Extract the (x, y) coordinate from the center of the cell holding the provided text.  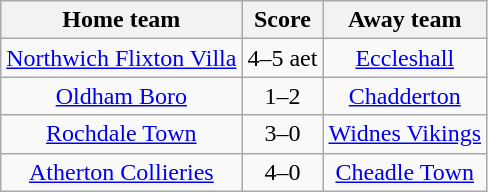
Away team (405, 20)
Atherton Collieries (122, 172)
1–2 (282, 96)
Oldham Boro (122, 96)
4–0 (282, 172)
Cheadle Town (405, 172)
Widnes Vikings (405, 134)
3–0 (282, 134)
Home team (122, 20)
Score (282, 20)
4–5 aet (282, 58)
Rochdale Town (122, 134)
Eccleshall (405, 58)
Northwich Flixton Villa (122, 58)
Chadderton (405, 96)
